Search for the cell housing the specified text and yield its (x, y) center coordinate. 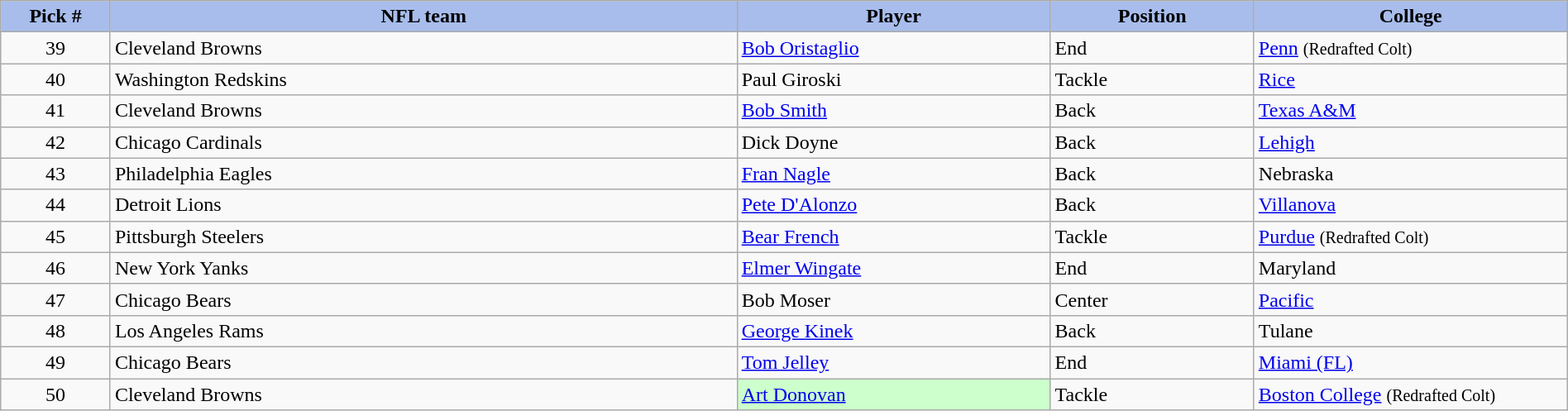
Fran Nagle (893, 174)
Maryland (1411, 268)
44 (56, 205)
Boston College (Redrafted Colt) (1411, 394)
43 (56, 174)
Nebraska (1411, 174)
46 (56, 268)
College (1411, 17)
New York Yanks (423, 268)
NFL team (423, 17)
Washington Redskins (423, 79)
Tom Jelley (893, 362)
Player (893, 17)
Dick Doyne (893, 142)
Tulane (1411, 331)
40 (56, 79)
George Kinek (893, 331)
48 (56, 331)
Bob Smith (893, 111)
Art Donovan (893, 394)
50 (56, 394)
Pete D'Alonzo (893, 205)
Villanova (1411, 205)
Lehigh (1411, 142)
Los Angeles Rams (423, 331)
41 (56, 111)
Bob Oristaglio (893, 48)
Elmer Wingate (893, 268)
45 (56, 237)
49 (56, 362)
Bob Moser (893, 299)
Position (1152, 17)
Center (1152, 299)
Philadelphia Eagles (423, 174)
Purdue (Redrafted Colt) (1411, 237)
Texas A&M (1411, 111)
Miami (FL) (1411, 362)
Chicago Cardinals (423, 142)
Paul Giroski (893, 79)
Rice (1411, 79)
Penn (Redrafted Colt) (1411, 48)
Pick # (56, 17)
Detroit Lions (423, 205)
Pittsburgh Steelers (423, 237)
Bear French (893, 237)
39 (56, 48)
Pacific (1411, 299)
47 (56, 299)
42 (56, 142)
